Locate the cell with the specified text and output its (X, Y) center coordinate. 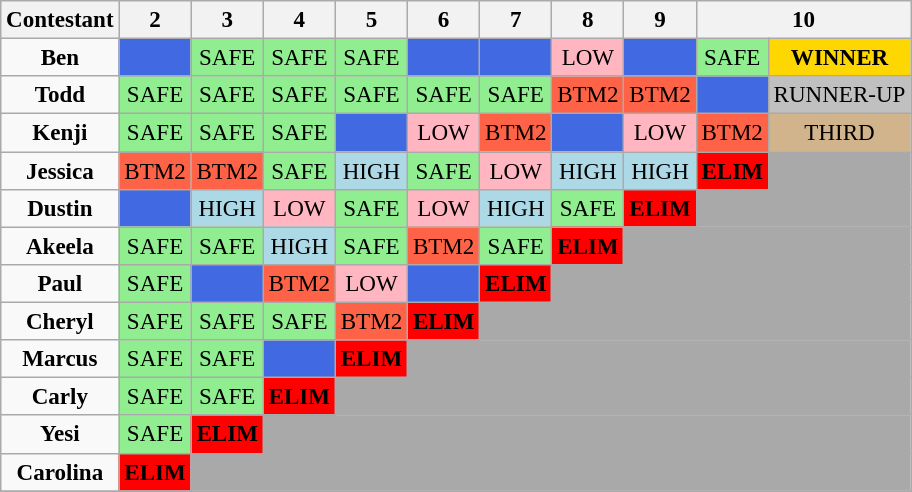
THIRD (840, 133)
8 (588, 20)
RUNNER-UP (840, 95)
Kenji (60, 133)
Paul (60, 284)
10 (804, 20)
WINNER (840, 58)
2 (155, 20)
9 (660, 20)
Akeela (60, 246)
6 (444, 20)
Marcus (60, 359)
Todd (60, 95)
4 (299, 20)
Contestant (60, 20)
Jessica (60, 171)
Cheryl (60, 322)
Ben (60, 58)
5 (371, 20)
Carolina (60, 472)
Dustin (60, 209)
Yesi (60, 435)
Carly (60, 397)
3 (227, 20)
7 (516, 20)
